Search for the cell housing the specified text and yield its [x, y] center coordinate. 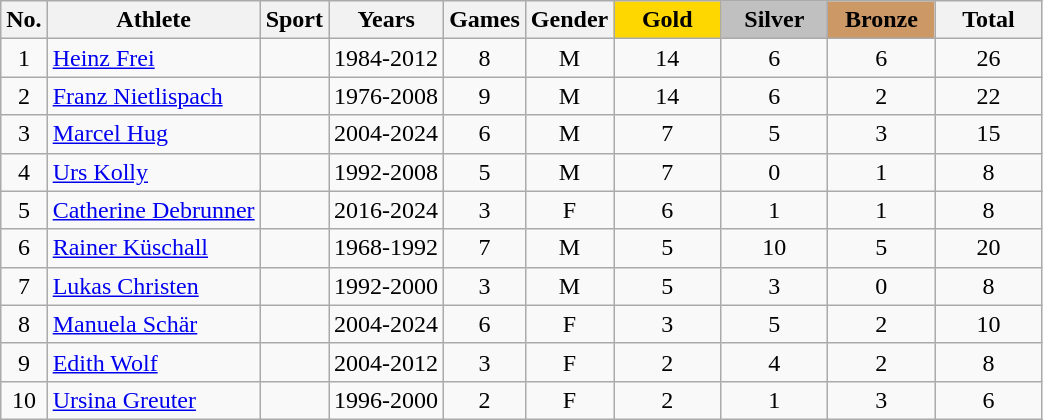
Games [485, 20]
Edith Wolf [154, 362]
Gender [569, 20]
Catherine Debrunner [154, 210]
1984-2012 [386, 58]
22 [988, 96]
1992-2000 [386, 286]
Rainer Küschall [154, 248]
Heinz Frei [154, 58]
Manuela Schär [154, 324]
2004-2012 [386, 362]
Lukas Christen [154, 286]
Years [386, 20]
Gold [668, 20]
2016-2024 [386, 210]
1992-2008 [386, 172]
Ursina Greuter [154, 400]
Bronze [882, 20]
15 [988, 134]
1968-1992 [386, 248]
Urs Kolly [154, 172]
No. [24, 20]
20 [988, 248]
26 [988, 58]
Marcel Hug [154, 134]
Franz Nietlispach [154, 96]
1976-2008 [386, 96]
Silver [774, 20]
Athlete [154, 20]
Sport [294, 20]
1996-2000 [386, 400]
Total [988, 20]
